Capture the cell that displays the provided text and extract its [X, Y] central coordinate. 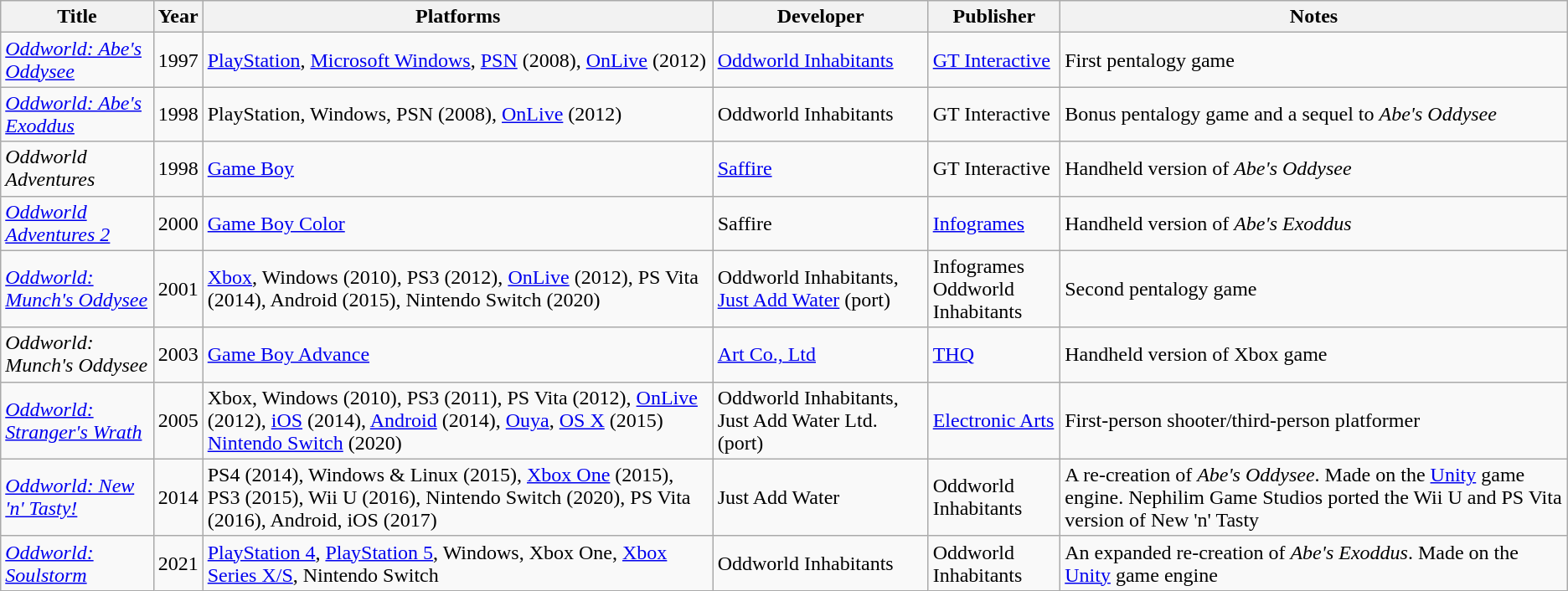
Just Add Water [821, 497]
Art Co., Ltd [821, 355]
PlayStation 4, PlayStation 5, Windows, Xbox One, Xbox Series X/S, Nintendo Switch [457, 563]
Platforms [457, 17]
Bonus pentalogy game and a sequel to Abe's Oddysee [1314, 114]
Electronic Arts [994, 420]
2014 [178, 497]
Oddworld Inhabitants, Just Add Water Ltd. (port) [821, 420]
1997 [178, 60]
PlayStation, Windows, PSN (2008), OnLive (2012) [457, 114]
Handheld version of Abe's Oddysee [1314, 169]
InfogramesOddworld Inhabitants [994, 289]
Oddworld: Abe's Oddysee [77, 60]
Oddworld: Stranger's Wrath [77, 420]
Oddworld Inhabitants, Just Add Water (port) [821, 289]
Handheld version of Abe's Exoddus [1314, 223]
Game Boy [457, 169]
Developer [821, 17]
THQ [994, 355]
2000 [178, 223]
A re-creation of Abe's Oddysee. Made on the Unity game engine. Nephilim Game Studios ported the Wii U and PS Vita version of New 'n' Tasty [1314, 497]
Title [77, 17]
Game Boy Advance [457, 355]
Oddworld: Abe's Exoddus [77, 114]
2021 [178, 563]
2003 [178, 355]
Xbox, Windows (2010), PS3 (2011), PS Vita (2012), OnLive (2012), iOS (2014), Android (2014), Ouya, OS X (2015) Nintendo Switch (2020) [457, 420]
Oddworld: New 'n' Tasty! [77, 497]
Xbox, Windows (2010), PS3 (2012), OnLive (2012), PS Vita (2014), Android (2015), Nintendo Switch (2020) [457, 289]
Oddworld: Soulstorm [77, 563]
Publisher [994, 17]
Game Boy Color [457, 223]
Handheld version of Xbox game [1314, 355]
2001 [178, 289]
2005 [178, 420]
Notes [1314, 17]
An expanded re-creation of Abe's Exoddus. Made on the Unity game engine [1314, 563]
Year [178, 17]
Infogrames [994, 223]
First pentalogy game [1314, 60]
Oddworld Adventures 2 [77, 223]
Second pentalogy game [1314, 289]
PS4 (2014), Windows & Linux (2015), Xbox One (2015), PS3 (2015), Wii U (2016), Nintendo Switch (2020), PS Vita (2016), Android, iOS (2017) [457, 497]
PlayStation, Microsoft Windows, PSN (2008), OnLive (2012) [457, 60]
Oddworld Adventures [77, 169]
First-person shooter/third-person platformer [1314, 420]
